Detect which cell encompasses the target text, then output its [X, Y] center coordinate. 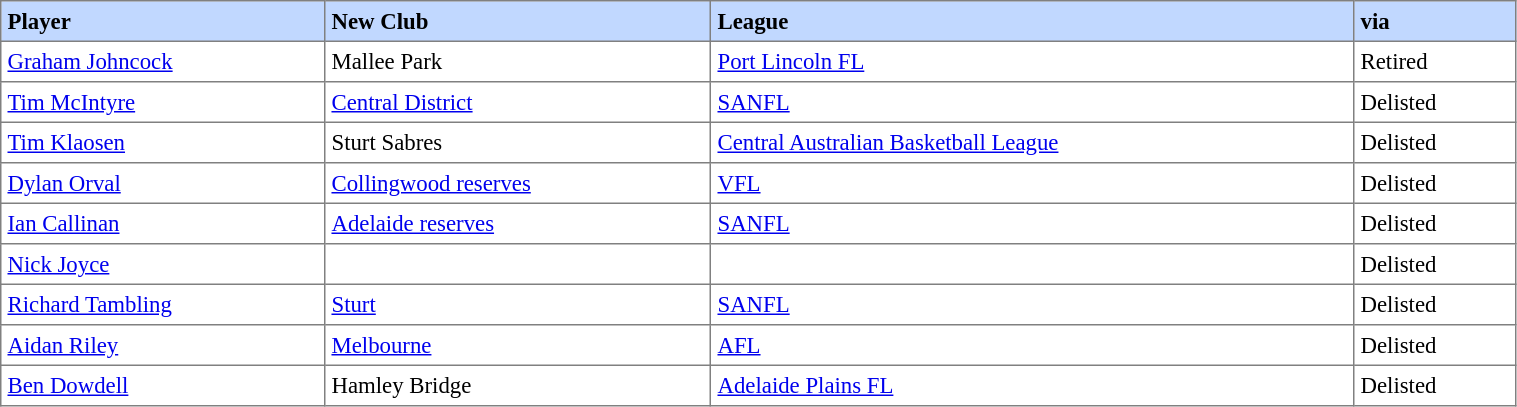
Hamley Bridge [518, 385]
Sturt Sabres [518, 142]
Central District [518, 102]
New Club [518, 21]
Melbourne [518, 345]
Aidan Riley [163, 345]
Graham Johncock [163, 61]
Central Australian Basketball League [1032, 142]
Collingwood reserves [518, 183]
Tim Klaosen [163, 142]
Port Lincoln FL [1032, 61]
Ian Callinan [163, 223]
Nick Joyce [163, 264]
via [1435, 21]
Ben Dowdell [163, 385]
Sturt [518, 304]
League [1032, 21]
Dylan Orval [163, 183]
Adelaide Plains FL [1032, 385]
VFL [1032, 183]
Adelaide reserves [518, 223]
Mallee Park [518, 61]
Tim McIntyre [163, 102]
Richard Tambling [163, 304]
Retired [1435, 61]
AFL [1032, 345]
Player [163, 21]
